Capture the cell that displays the provided text and extract its (X, Y) central coordinate. 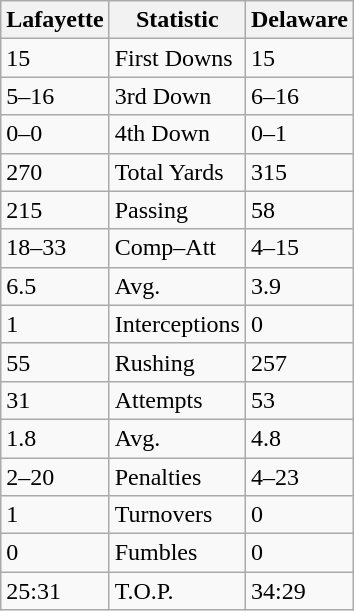
2–20 (55, 477)
Fumbles (177, 553)
Lafayette (55, 20)
55 (55, 362)
4.8 (299, 438)
Delaware (299, 20)
257 (299, 362)
0–0 (55, 134)
270 (55, 172)
Comp–Att (177, 248)
Total Yards (177, 172)
First Downs (177, 58)
6–16 (299, 96)
18–33 (55, 248)
Statistic (177, 20)
31 (55, 400)
1.8 (55, 438)
25:31 (55, 591)
6.5 (55, 286)
58 (299, 210)
3.9 (299, 286)
Attempts (177, 400)
215 (55, 210)
Rushing (177, 362)
4th Down (177, 134)
Turnovers (177, 515)
Penalties (177, 477)
0–1 (299, 134)
5–16 (55, 96)
4–23 (299, 477)
Passing (177, 210)
Interceptions (177, 324)
315 (299, 172)
4–15 (299, 248)
34:29 (299, 591)
3rd Down (177, 96)
T.O.P. (177, 591)
53 (299, 400)
